Determine the (x, y) coordinate at the center of the cell enclosing the given text.  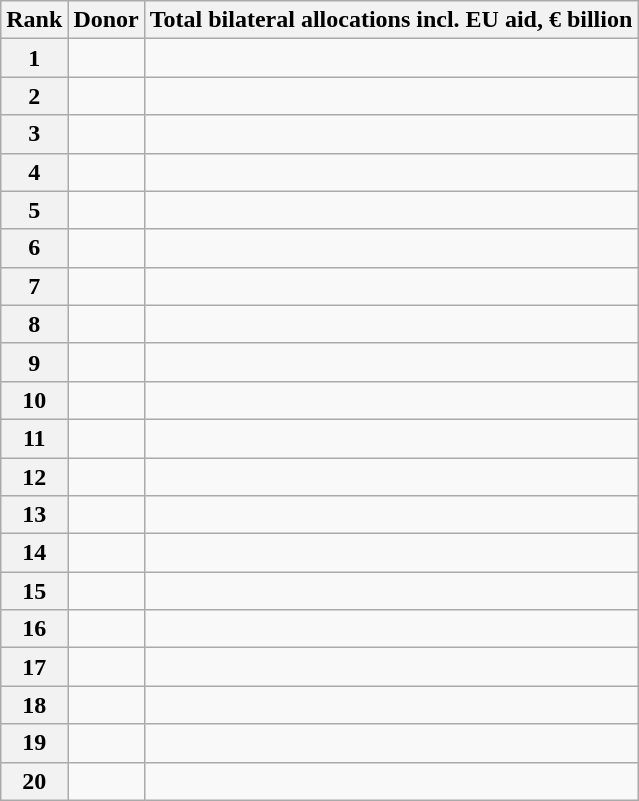
3 (34, 134)
20 (34, 781)
10 (34, 400)
Donor (106, 20)
7 (34, 286)
17 (34, 667)
14 (34, 553)
1 (34, 58)
16 (34, 629)
18 (34, 705)
12 (34, 477)
5 (34, 210)
4 (34, 172)
2 (34, 96)
8 (34, 324)
6 (34, 248)
19 (34, 743)
11 (34, 438)
13 (34, 515)
Total bilateral allocations incl. EU aid, € billion (391, 20)
9 (34, 362)
15 (34, 591)
Rank (34, 20)
